Return the (x, y) coordinate for the center point of the cell that contains the specified text.  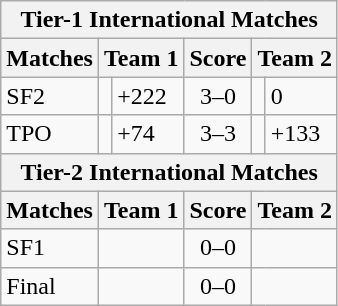
Tier-1 International Matches (170, 20)
SF2 (50, 96)
TPO (50, 134)
Tier-2 International Matches (170, 172)
+74 (148, 134)
0 (301, 96)
3–3 (218, 134)
SF1 (50, 248)
+133 (301, 134)
Final (50, 286)
3–0 (218, 96)
+222 (148, 96)
